Return the (x, y) coordinate for the center point of the cell that contains the specified text.  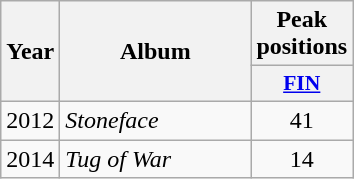
Year (30, 52)
Album (156, 52)
Peak positions (302, 34)
Tug of War (156, 159)
14 (302, 159)
FIN (302, 84)
2012 (30, 120)
2014 (30, 159)
Stoneface (156, 120)
41 (302, 120)
